Provide the [X, Y] coordinate of the cell's center where the given text is located.  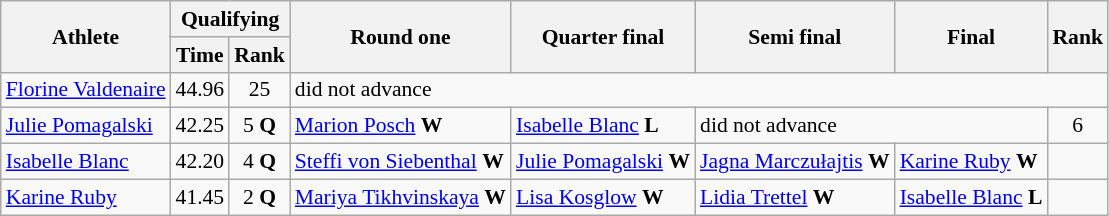
Karine Ruby W [972, 162]
Steffi von Siebenthal W [400, 162]
42.20 [200, 162]
Lidia Trettel W [795, 197]
41.45 [200, 197]
Time [200, 55]
42.25 [200, 126]
6 [1078, 126]
Round one [400, 36]
Qualifying [230, 19]
44.96 [200, 90]
25 [260, 90]
Marion Posch W [400, 126]
Julie Pomagalski W [603, 162]
Isabelle Blanc [86, 162]
Lisa Kosglow W [603, 197]
Final [972, 36]
Quarter final [603, 36]
Florine Valdenaire [86, 90]
Karine Ruby [86, 197]
4 Q [260, 162]
Julie Pomagalski [86, 126]
Mariya Tikhvinskaya W [400, 197]
Jagna Marczułajtis W [795, 162]
Semi final [795, 36]
2 Q [260, 197]
5 Q [260, 126]
Athlete [86, 36]
